Identify which cell holds the provided text, then report its (x, y) central coordinate. 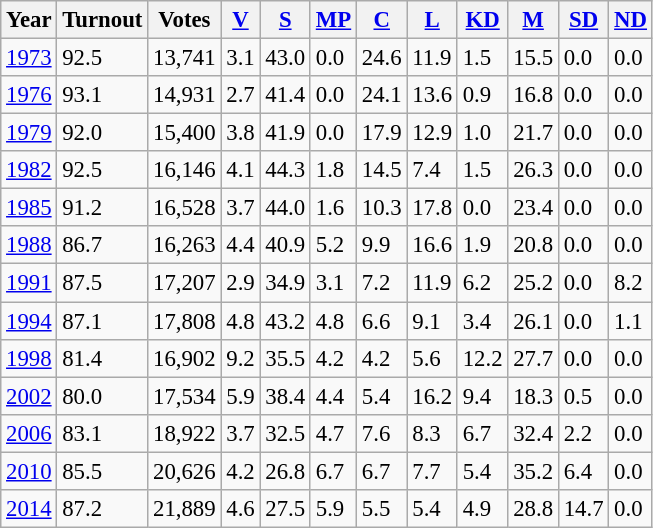
23.4 (533, 208)
1.6 (333, 208)
4.9 (482, 509)
86.7 (102, 245)
KD (482, 20)
34.9 (285, 283)
L (432, 20)
13.6 (432, 95)
16.6 (432, 245)
8.2 (631, 283)
12.9 (432, 133)
5.2 (333, 245)
15,400 (184, 133)
17.8 (432, 208)
3.8 (240, 133)
0.9 (482, 95)
41.4 (285, 95)
40.9 (285, 245)
92.0 (102, 133)
20,626 (184, 471)
9.1 (432, 321)
24.1 (382, 95)
21,889 (184, 509)
25.2 (533, 283)
18,922 (184, 433)
2.2 (583, 433)
26.8 (285, 471)
V (240, 20)
93.1 (102, 95)
38.4 (285, 396)
87.5 (102, 283)
4.6 (240, 509)
7.7 (432, 471)
1.1 (631, 321)
17.9 (382, 133)
24.6 (382, 58)
32.4 (533, 433)
1.8 (333, 170)
1982 (29, 170)
ND (631, 20)
81.4 (102, 358)
43.0 (285, 58)
2014 (29, 509)
1973 (29, 58)
26.1 (533, 321)
2.7 (240, 95)
7.2 (382, 283)
16,528 (184, 208)
6.6 (382, 321)
15.5 (533, 58)
Votes (184, 20)
9.2 (240, 358)
13,741 (184, 58)
27.7 (533, 358)
35.5 (285, 358)
83.1 (102, 433)
16.2 (432, 396)
1985 (29, 208)
27.5 (285, 509)
SD (583, 20)
43.2 (285, 321)
16,902 (184, 358)
14.5 (382, 170)
14,931 (184, 95)
17,207 (184, 283)
26.3 (533, 170)
10.3 (382, 208)
12.2 (482, 358)
17,534 (184, 396)
16,263 (184, 245)
5.5 (382, 509)
3.4 (482, 321)
91.2 (102, 208)
2006 (29, 433)
MP (333, 20)
1998 (29, 358)
41.9 (285, 133)
6.2 (482, 283)
35.2 (533, 471)
1979 (29, 133)
7.6 (382, 433)
Turnout (102, 20)
44.0 (285, 208)
1988 (29, 245)
1.9 (482, 245)
4.7 (333, 433)
7.4 (432, 170)
8.3 (432, 433)
16.8 (533, 95)
M (533, 20)
16,146 (184, 170)
14.7 (583, 509)
18.3 (533, 396)
Year (29, 20)
6.4 (583, 471)
C (382, 20)
44.3 (285, 170)
S (285, 20)
80.0 (102, 396)
28.8 (533, 509)
2.9 (240, 283)
1994 (29, 321)
2010 (29, 471)
87.2 (102, 509)
1.0 (482, 133)
32.5 (285, 433)
2002 (29, 396)
5.6 (432, 358)
87.1 (102, 321)
9.9 (382, 245)
0.5 (583, 396)
85.5 (102, 471)
4.1 (240, 170)
1991 (29, 283)
21.7 (533, 133)
9.4 (482, 396)
17,808 (184, 321)
1976 (29, 95)
20.8 (533, 245)
